Output the [X, Y] coordinate of the center of the cell containing the given text.  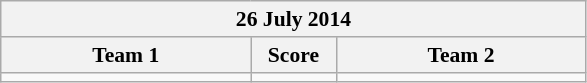
26 July 2014 [294, 19]
Team 1 [126, 55]
Score [294, 55]
Team 2 [461, 55]
